Return (x, y) of the center of cell containing provided text 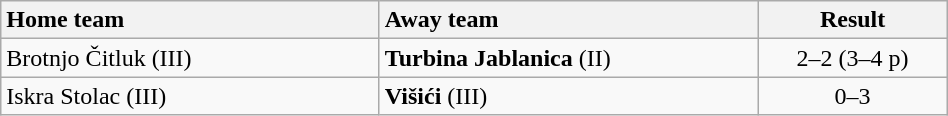
Result (852, 20)
Brotnjo Čitluk (III) (190, 58)
Turbina Jablanica (II) (568, 58)
Iskra Stolac (III) (190, 96)
2–2 (3–4 p) (852, 58)
Home team (190, 20)
Višići (III) (568, 96)
0–3 (852, 96)
Away team (568, 20)
